Find where the given text appears and provide that cell's center as (X, Y) coordinate. 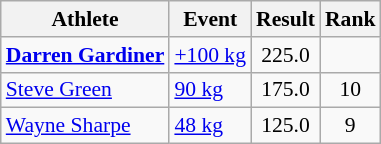
Steve Green (86, 90)
10 (350, 90)
125.0 (286, 126)
90 kg (210, 90)
Athlete (86, 19)
Event (210, 19)
9 (350, 126)
48 kg (210, 126)
175.0 (286, 90)
Rank (350, 19)
Wayne Sharpe (86, 126)
Result (286, 19)
+100 kg (210, 55)
225.0 (286, 55)
Darren Gardiner (86, 55)
